Find where the given text appears and provide that cell's center as [X, Y] coordinate. 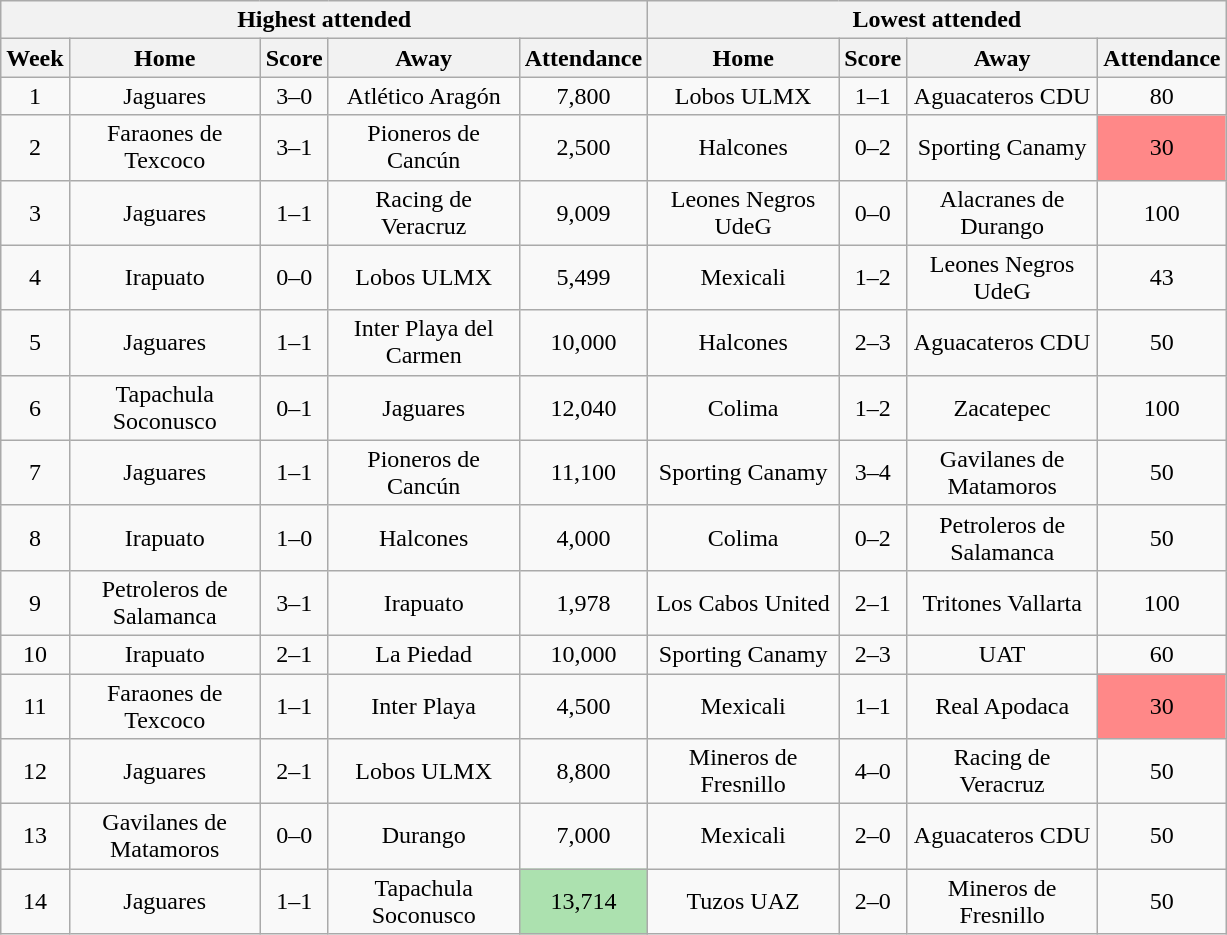
Real Apodaca [1002, 706]
0–1 [294, 408]
1 [35, 96]
Week [35, 58]
80 [1162, 96]
10 [35, 654]
Tuzos UAZ [744, 902]
Inter Playa [424, 706]
5,499 [583, 278]
7 [35, 472]
12 [35, 772]
11,100 [583, 472]
3–4 [873, 472]
1–0 [294, 538]
Alacranes de Durango [1002, 212]
Atlético Aragón [424, 96]
2 [35, 148]
6 [35, 408]
5 [35, 342]
Los Cabos United [744, 602]
Zacatepec [1002, 408]
UAT [1002, 654]
60 [1162, 654]
43 [1162, 278]
11 [35, 706]
Inter Playa del Carmen [424, 342]
9 [35, 602]
3 [35, 212]
Lowest attended [937, 20]
2,500 [583, 148]
1,978 [583, 602]
4,000 [583, 538]
12,040 [583, 408]
8 [35, 538]
7,000 [583, 836]
4 [35, 278]
La Piedad [424, 654]
4–0 [873, 772]
3–0 [294, 96]
Highest attended [324, 20]
Durango [424, 836]
Tritones Vallarta [1002, 602]
8,800 [583, 772]
7,800 [583, 96]
4,500 [583, 706]
13,714 [583, 902]
14 [35, 902]
13 [35, 836]
9,009 [583, 212]
